From the cell containing the given text, extract its center point as [x, y] coordinate. 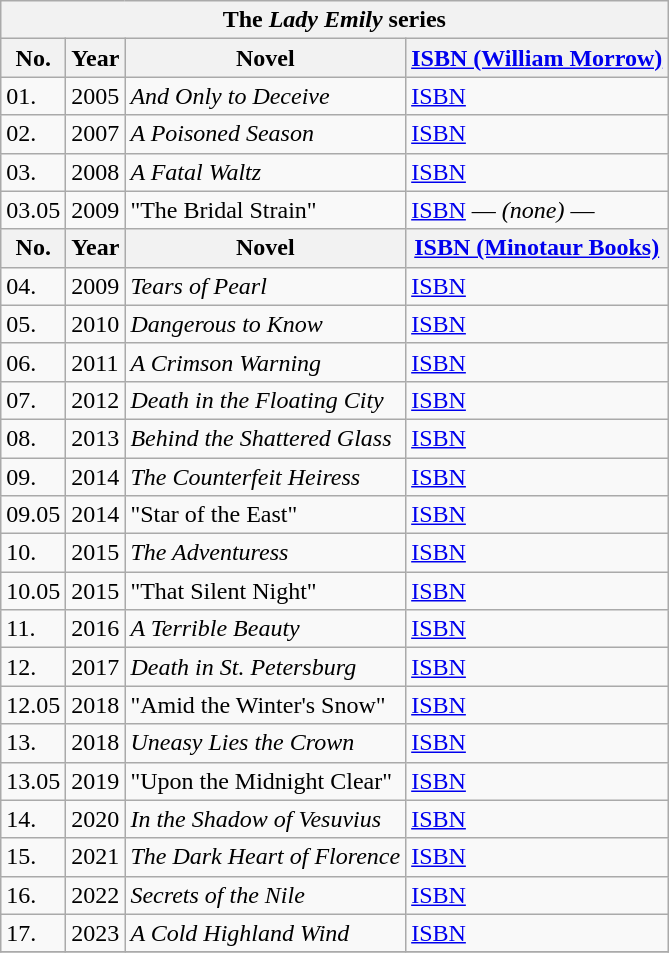
2012 [96, 400]
Uneasy Lies the Crown [266, 743]
"Amid the Winter's Snow" [266, 705]
The Lady Emily series [334, 20]
ISBN (William Morrow) [537, 58]
01. [34, 96]
A Crimson Warning [266, 362]
03.05 [34, 210]
And Only to Deceive [266, 96]
"Upon the Midnight Clear" [266, 781]
ISBN — (none) — [537, 210]
15. [34, 857]
"Star of the East" [266, 515]
ISBN (Minotaur Books) [537, 248]
Behind the Shattered Glass [266, 438]
Secrets of the Nile [266, 895]
05. [34, 324]
2016 [96, 629]
17. [34, 933]
A Poisoned Season [266, 134]
14. [34, 819]
A Cold Highland Wind [266, 933]
2017 [96, 667]
2007 [96, 134]
2013 [96, 438]
The Adventuress [266, 553]
07. [34, 400]
04. [34, 286]
2010 [96, 324]
A Terrible Beauty [266, 629]
13. [34, 743]
2023 [96, 933]
12.05 [34, 705]
08. [34, 438]
06. [34, 362]
10. [34, 553]
The Counterfeit Heiress [266, 477]
16. [34, 895]
09.05 [34, 515]
13.05 [34, 781]
2020 [96, 819]
2022 [96, 895]
03. [34, 172]
2005 [96, 96]
2021 [96, 857]
A Fatal Waltz [266, 172]
10.05 [34, 591]
Death in the Floating City [266, 400]
2019 [96, 781]
11. [34, 629]
The Dark Heart of Florence [266, 857]
2008 [96, 172]
02. [34, 134]
Death in St. Petersburg [266, 667]
12. [34, 667]
09. [34, 477]
"The Bridal Strain" [266, 210]
Tears of Pearl [266, 286]
"That Silent Night" [266, 591]
In the Shadow of Vesuvius [266, 819]
2011 [96, 362]
Dangerous to Know [266, 324]
